Search for the cell housing the specified text and yield its [x, y] center coordinate. 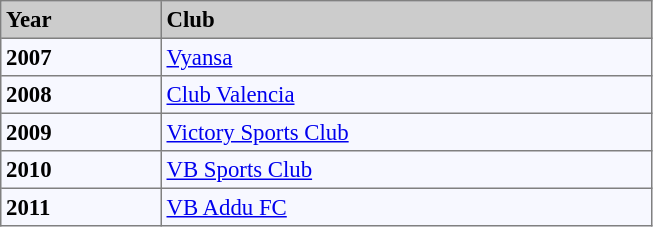
VB Sports Club [406, 170]
Club [406, 20]
Victory Sports Club [406, 132]
Club Valencia [406, 95]
2010 [81, 170]
Vyansa [406, 57]
2007 [81, 57]
2008 [81, 95]
VB Addu FC [406, 207]
Year [81, 20]
2011 [81, 207]
2009 [81, 132]
